Capture the cell that displays the provided text and extract its [X, Y] central coordinate. 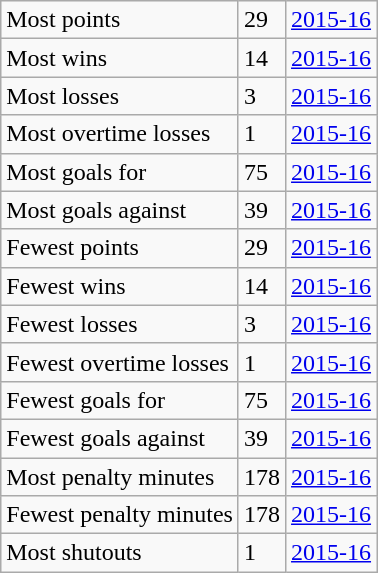
Fewest losses [120, 324]
Fewest penalty minutes [120, 515]
Fewest wins [120, 286]
Most penalty minutes [120, 477]
Most wins [120, 58]
Most overtime losses [120, 134]
Most shutouts [120, 553]
Fewest goals against [120, 438]
Fewest points [120, 248]
Most losses [120, 96]
Most goals for [120, 172]
Most points [120, 20]
Fewest goals for [120, 400]
Most goals against [120, 210]
Fewest overtime losses [120, 362]
